Locate the cell with the specified text and output its (X, Y) center coordinate. 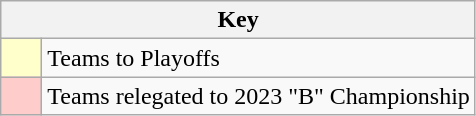
Teams to Playoffs (259, 58)
Key (238, 20)
Teams relegated to 2023 "B" Championship (259, 96)
